Detect which cell encompasses the target text, then output its (x, y) center coordinate. 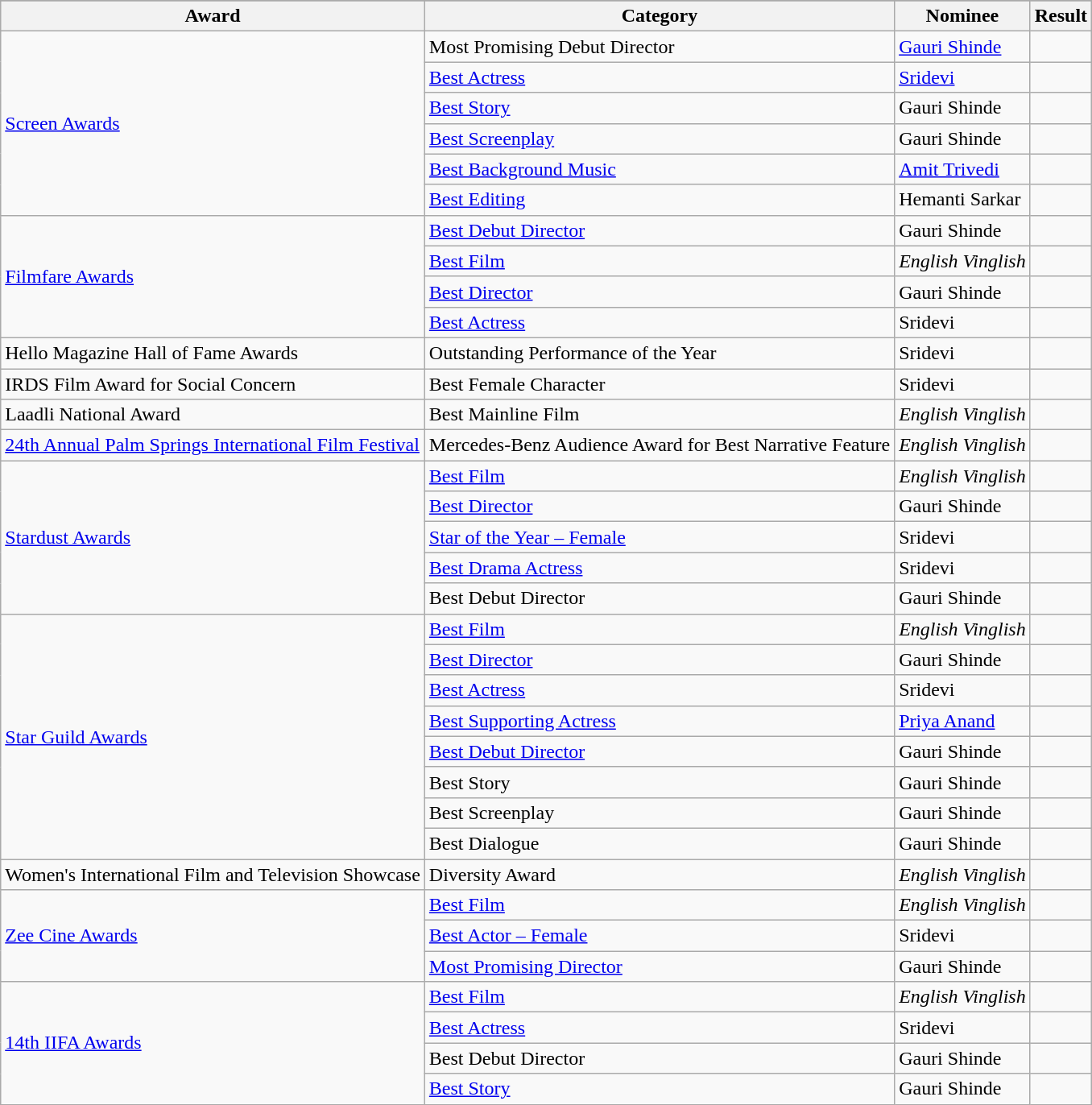
Hello Magazine Hall of Fame Awards (213, 353)
Best Mainline Film (659, 415)
Category (659, 16)
Amit Trivedi (963, 169)
Best Actor – Female (659, 936)
Priya Anand (963, 721)
Outstanding Performance of the Year (659, 353)
Laadli National Award (213, 415)
Star of the Year – Female (659, 537)
Result (1061, 16)
Best Dialogue (659, 843)
24th Annual Palm Springs International Film Festival (213, 445)
Best Editing (659, 200)
Best Supporting Actress (659, 721)
Women's International Film and Television Showcase (213, 874)
Award (213, 16)
Screen Awards (213, 123)
Best Female Character (659, 384)
Nominee (963, 16)
Star Guild Awards (213, 736)
IRDS Film Award for Social Concern (213, 384)
Hemanti Sarkar (963, 200)
Most Promising Director (659, 966)
Mercedes-Benz Audience Award for Best Narrative Feature (659, 445)
Zee Cine Awards (213, 936)
Stardust Awards (213, 537)
Filmfare Awards (213, 276)
Most Promising Debut Director (659, 47)
Diversity Award (659, 874)
14th IIFA Awards (213, 1043)
Best Background Music (659, 169)
Best Drama Actress (659, 568)
